Detect which cell encompasses the target text, then output its [X, Y] center coordinate. 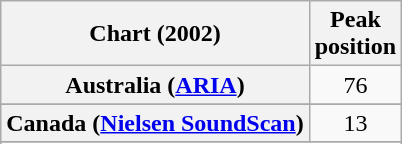
Canada (Nielsen SoundScan) [155, 123]
Peakposition [355, 34]
Chart (2002) [155, 34]
13 [355, 123]
Australia (ARIA) [155, 85]
76 [355, 85]
